For the text-containing cell, return its midpoint in [x, y] coordinate format. 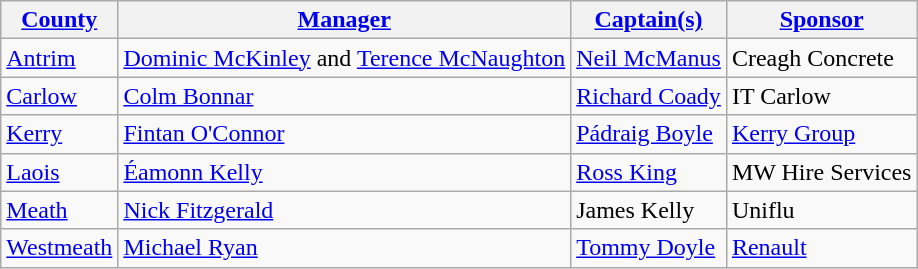
Sponsor [822, 20]
Manager [344, 20]
Captain(s) [649, 20]
Antrim [60, 58]
Nick Fitzgerald [344, 210]
Richard Coady [649, 96]
Carlow [60, 96]
Fintan O'Connor [344, 134]
Renault [822, 248]
Meath [60, 210]
Colm Bonnar [344, 96]
James Kelly [649, 210]
Kerry [60, 134]
Michael Ryan [344, 248]
Ross King [649, 172]
IT Carlow [822, 96]
Kerry Group [822, 134]
Pádraig Boyle [649, 134]
Westmeath [60, 248]
County [60, 20]
Éamonn Kelly [344, 172]
Neil McManus [649, 58]
Tommy Doyle [649, 248]
Laois [60, 172]
Uniflu [822, 210]
MW Hire Services [822, 172]
Creagh Concrete [822, 58]
Dominic McKinley and Terence McNaughton [344, 58]
